Identify which cell holds the provided text, then report its (x, y) central coordinate. 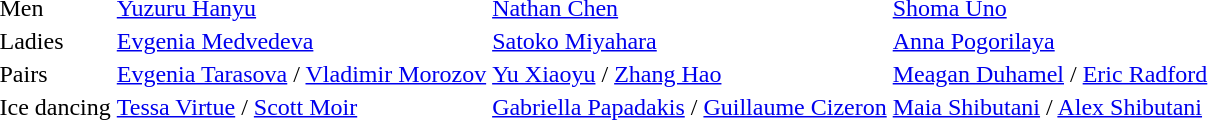
Satoko Miyahara (690, 41)
Evgenia Tarasova / Vladimir Morozov (301, 74)
Yu Xiaoyu / Zhang Hao (690, 74)
Evgenia Medvedeva (301, 41)
